Scan for the cell matching the given text and deliver its (x, y) coordinate at center. 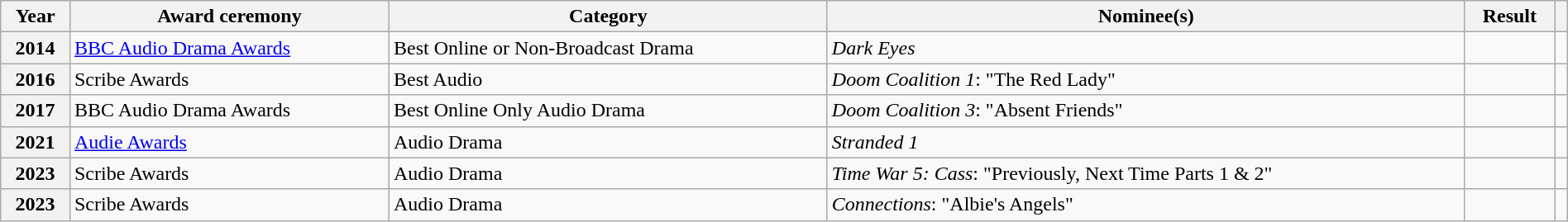
Doom Coalition 3: "Absent Friends" (1146, 111)
Result (1509, 17)
Best Online or Non-Broadcast Drama (608, 48)
Year (36, 17)
Category (608, 17)
Connections: "Albie's Angels" (1146, 205)
2016 (36, 79)
Nominee(s) (1146, 17)
Audie Awards (229, 142)
2017 (36, 111)
Stranded 1 (1146, 142)
2021 (36, 142)
Time War 5: Cass: "Previously, Next Time Parts 1 & 2" (1146, 173)
Best Audio (608, 79)
2014 (36, 48)
Doom Coalition 1: "The Red Lady" (1146, 79)
Best Online Only Audio Drama (608, 111)
Award ceremony (229, 17)
Dark Eyes (1146, 48)
